Locate the cell with the specified text and output its (x, y) center coordinate. 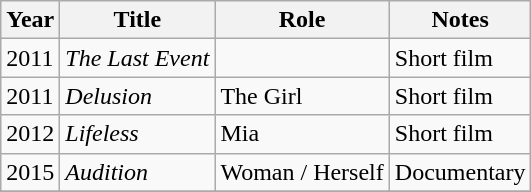
Title (138, 20)
2012 (30, 134)
Role (302, 20)
Lifeless (138, 134)
Delusion (138, 96)
Year (30, 20)
Audition (138, 172)
The Last Event (138, 58)
Mia (302, 134)
Notes (460, 20)
Woman / Herself (302, 172)
2015 (30, 172)
The Girl (302, 96)
Documentary (460, 172)
